Determine the (x, y) coordinate at the center of the cell enclosing the given text.  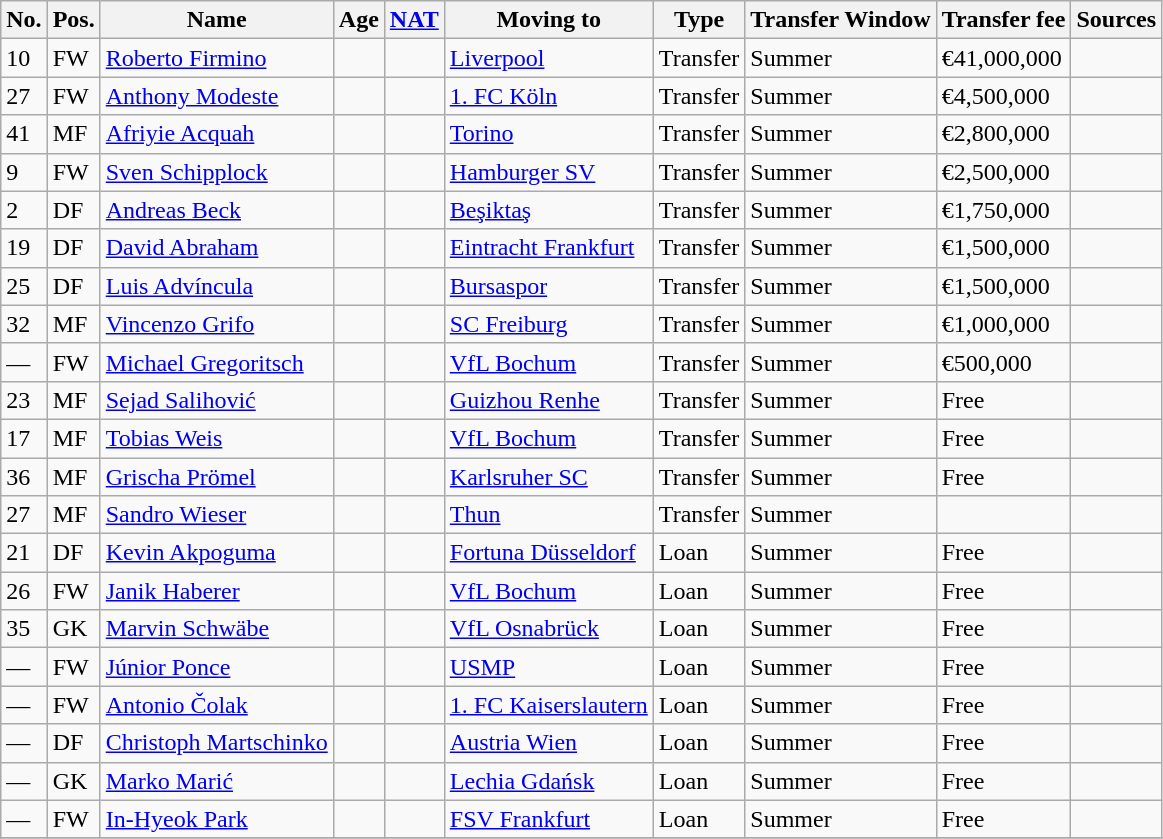
Age (358, 20)
Roberto Firmino (216, 58)
41 (24, 134)
Janik Haberer (216, 591)
NAT (414, 20)
€2,500,000 (1004, 172)
Sejad Salihović (216, 400)
Beşiktaş (548, 210)
23 (24, 400)
Moving to (548, 20)
32 (24, 324)
1. FC Kaiserslautern (548, 705)
€41,000,000 (1004, 58)
9 (24, 172)
USMP (548, 667)
1. FC Köln (548, 96)
Type (699, 20)
Anthony Modeste (216, 96)
€1,750,000 (1004, 210)
2 (24, 210)
Transfer fee (1004, 20)
Sven Schipplock (216, 172)
Transfer Window (840, 20)
Luis Advíncula (216, 286)
Afriyie Acquah (216, 134)
Sandro Wieser (216, 515)
€1,000,000 (1004, 324)
Austria Wien (548, 743)
19 (24, 248)
26 (24, 591)
SC Freiburg (548, 324)
21 (24, 553)
In-Hyeok Park (216, 819)
Vincenzo Grifo (216, 324)
Christoph Martschinko (216, 743)
Thun (548, 515)
36 (24, 477)
Tobias Weis (216, 438)
Lechia Gdańsk (548, 781)
17 (24, 438)
Grischa Prömel (216, 477)
Marvin Schwäbe (216, 629)
FSV Frankfurt (548, 819)
David Abraham (216, 248)
35 (24, 629)
Kevin Akpoguma (216, 553)
Karlsruher SC (548, 477)
Fortuna Düsseldorf (548, 553)
Antonio Čolak (216, 705)
Pos. (74, 20)
€500,000 (1004, 362)
Eintracht Frankfurt (548, 248)
VfL Osnabrück (548, 629)
Liverpool (548, 58)
Michael Gregoritsch (216, 362)
10 (24, 58)
Andreas Beck (216, 210)
Hamburger SV (548, 172)
Torino (548, 134)
No. (24, 20)
25 (24, 286)
Marko Marić (216, 781)
Guizhou Renhe (548, 400)
Júnior Ponce (216, 667)
€4,500,000 (1004, 96)
Sources (1116, 20)
€2,800,000 (1004, 134)
Name (216, 20)
Bursaspor (548, 286)
